Capture the cell that displays the provided text and extract its [X, Y] central coordinate. 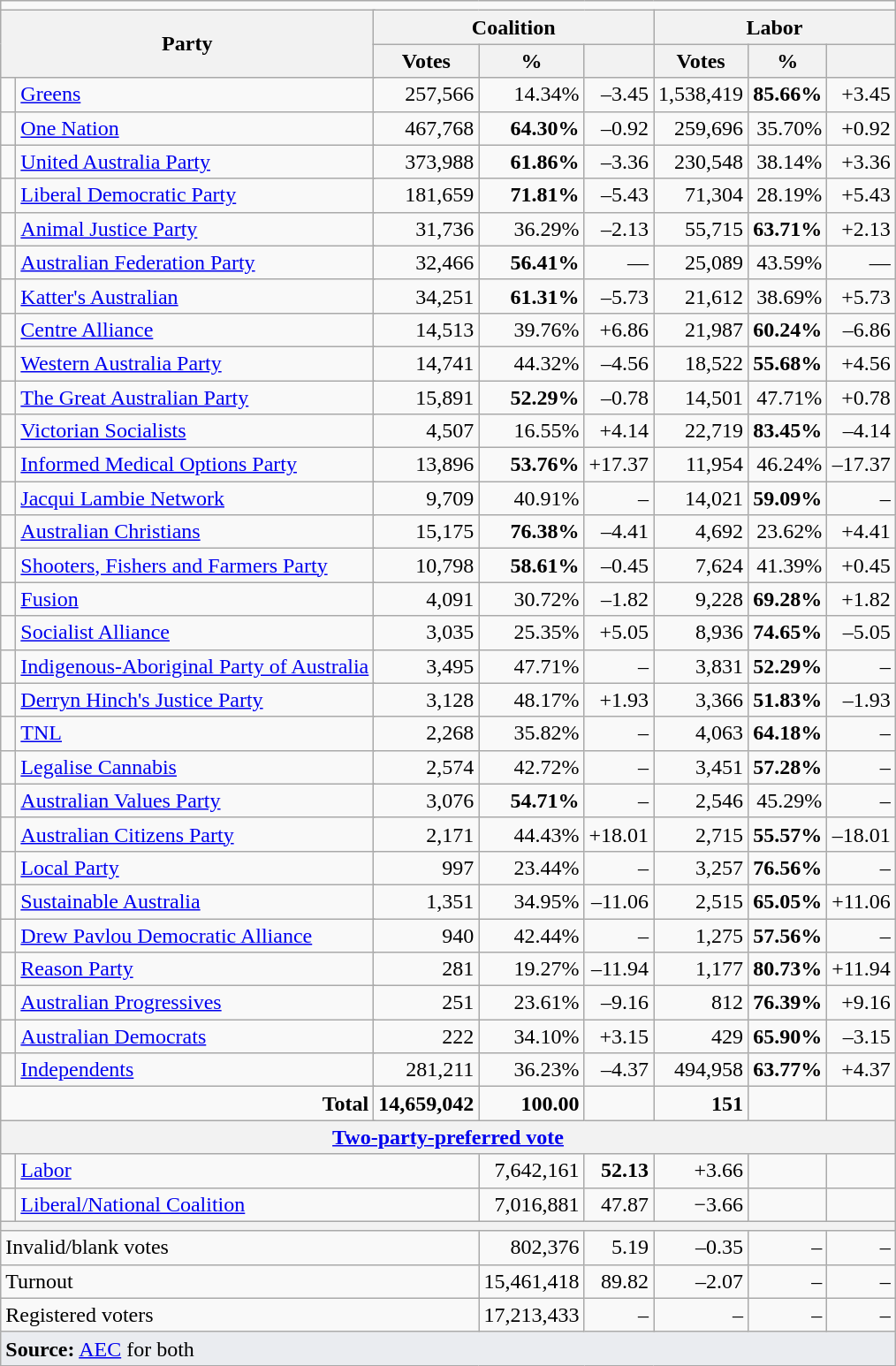
1,177 [702, 969]
−3.66 [702, 1204]
429 [702, 1036]
48.17% [532, 700]
Local Party [194, 868]
2,515 [702, 901]
16.55% [532, 431]
+5.73 [862, 296]
Animal Justice Party [194, 229]
14,021 [702, 498]
52.13 [619, 1171]
25,089 [702, 262]
+4.56 [862, 363]
34,251 [426, 296]
Derryn Hinch's Justice Party [194, 700]
One Nation [194, 128]
34.10% [532, 1036]
+5.05 [619, 633]
3,366 [702, 700]
+18.01 [619, 834]
–4.37 [619, 1070]
–5.05 [862, 633]
64.30% [532, 128]
38.69% [788, 296]
57.28% [788, 767]
17,213,433 [532, 1315]
21,987 [702, 330]
–18.01 [862, 834]
100.00 [532, 1104]
2,574 [426, 767]
13,896 [426, 465]
–3.15 [862, 1036]
76.39% [788, 1003]
4,507 [426, 431]
–17.37 [862, 465]
61.31% [532, 296]
Two-party-preferred vote [449, 1137]
+5.43 [862, 195]
+0.78 [862, 397]
Reason Party [194, 969]
41.39% [788, 565]
56.41% [532, 262]
Greens [194, 95]
Drew Pavlou Democratic Alliance [194, 936]
Coalition [514, 27]
55,715 [702, 229]
281 [426, 969]
57.56% [788, 936]
23.44% [532, 868]
15,175 [426, 532]
63.71% [788, 229]
36.29% [532, 229]
+3.36 [862, 162]
1,275 [702, 936]
+6.86 [619, 330]
+2.13 [862, 229]
44.43% [532, 834]
+3.15 [619, 1036]
14,659,042 [426, 1104]
30.72% [532, 599]
Liberal Democratic Party [194, 195]
2,715 [702, 834]
251 [426, 1003]
+11.94 [862, 969]
22,719 [702, 431]
85.66% [788, 95]
40.91% [532, 498]
Turnout [240, 1281]
494,958 [702, 1070]
Independents [194, 1070]
15,461,418 [532, 1281]
222 [426, 1036]
–4.56 [619, 363]
+0.92 [862, 128]
23.62% [788, 532]
940 [426, 936]
–2.13 [619, 229]
Socialist Alliance [194, 633]
2,268 [426, 733]
997 [426, 868]
Centre Alliance [194, 330]
69.28% [788, 599]
–11.06 [619, 901]
14,513 [426, 330]
76.56% [788, 868]
11,954 [702, 465]
–2.07 [702, 1281]
4,063 [702, 733]
60.24% [788, 330]
Indigenous-Aboriginal Party of Australia [194, 666]
4,091 [426, 599]
76.38% [532, 532]
47.87 [619, 1204]
Shooters, Fishers and Farmers Party [194, 565]
Australian Citizens Party [194, 834]
+9.16 [862, 1003]
Australian Values Party [194, 801]
55.68% [788, 363]
7,016,881 [532, 1204]
–0.35 [702, 1248]
1,351 [426, 901]
51.83% [788, 700]
Fusion [194, 599]
+3.66 [702, 1171]
15,891 [426, 397]
–11.94 [619, 969]
54.71% [532, 801]
19.27% [532, 969]
–6.86 [862, 330]
812 [702, 1003]
281,211 [426, 1070]
–4.14 [862, 431]
28.19% [788, 195]
–0.78 [619, 397]
Invalid/blank votes [240, 1248]
43.59% [788, 262]
3,076 [426, 801]
71,304 [702, 195]
TNL [194, 733]
55.57% [788, 834]
Legalise Cannabis [194, 767]
–3.45 [619, 95]
35.82% [532, 733]
–1.82 [619, 599]
Liberal/National Coalition [247, 1204]
45.29% [788, 801]
–1.93 [862, 700]
53.76% [532, 465]
373,988 [426, 162]
2,546 [702, 801]
467,768 [426, 128]
18,522 [702, 363]
+4.37 [862, 1070]
United Australia Party [194, 162]
32,466 [426, 262]
74.65% [788, 633]
63.77% [788, 1070]
Informed Medical Options Party [194, 465]
7,642,161 [532, 1171]
42.72% [532, 767]
31,736 [426, 229]
35.70% [788, 128]
3,257 [702, 868]
–4.41 [619, 532]
3,495 [426, 666]
39.76% [532, 330]
58.61% [532, 565]
Australian Democrats [194, 1036]
Total [187, 1104]
+4.41 [862, 532]
+11.06 [862, 901]
80.73% [788, 969]
Australian Federation Party [194, 262]
3,035 [426, 633]
Sustainable Australia [194, 901]
1,538,419 [702, 95]
802,376 [532, 1248]
+17.37 [619, 465]
7,624 [702, 565]
2,171 [426, 834]
36.23% [532, 1070]
42.44% [532, 936]
83.45% [788, 431]
The Great Australian Party [194, 397]
257,566 [426, 95]
–0.45 [619, 565]
+4.14 [619, 431]
38.14% [788, 162]
+3.45 [862, 95]
14,741 [426, 363]
–9.16 [619, 1003]
44.32% [532, 363]
8,936 [702, 633]
–5.43 [619, 195]
Source: AEC for both [449, 1348]
+0.45 [862, 565]
259,696 [702, 128]
Jacqui Lambie Network [194, 498]
64.18% [788, 733]
9,709 [426, 498]
65.90% [788, 1036]
65.05% [788, 901]
–5.73 [619, 296]
+1.82 [862, 599]
10,798 [426, 565]
46.24% [788, 465]
25.35% [532, 633]
34.95% [532, 901]
Victorian Socialists [194, 431]
Australian Christians [194, 532]
4,692 [702, 532]
Australian Progressives [194, 1003]
230,548 [702, 162]
Katter's Australian [194, 296]
–3.36 [619, 162]
181,659 [426, 195]
21,612 [702, 296]
Registered voters [240, 1315]
+1.93 [619, 700]
3,831 [702, 666]
71.81% [532, 195]
151 [702, 1104]
23.61% [532, 1003]
Western Australia Party [194, 363]
–0.92 [619, 128]
3,128 [426, 700]
59.09% [788, 498]
3,451 [702, 767]
14,501 [702, 397]
Party [187, 44]
9,228 [702, 599]
89.82 [619, 1281]
61.86% [532, 162]
5.19 [619, 1248]
14.34% [532, 95]
